Find where the given text appears and provide that cell's center as [x, y] coordinate. 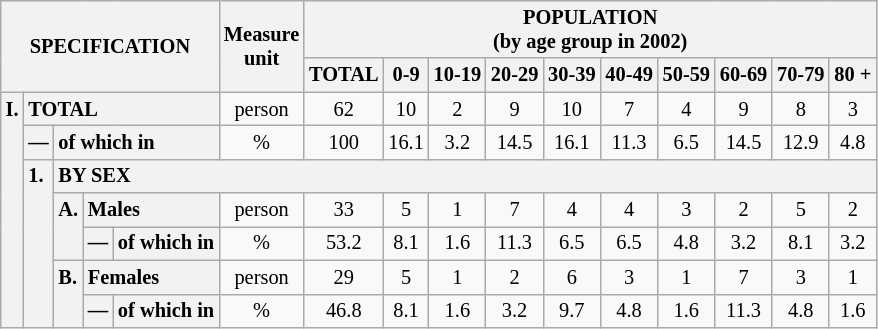
8 [800, 109]
Males [151, 210]
9.7 [572, 311]
12.9 [800, 142]
60-69 [744, 75]
33 [344, 210]
6 [572, 277]
SPECIFICATION [110, 46]
46.8 [344, 311]
1. [38, 243]
50-59 [686, 75]
70-79 [800, 75]
20-29 [514, 75]
Measure unit [262, 46]
I. [12, 210]
100 [344, 142]
62 [344, 109]
0-9 [406, 75]
BY SEX [466, 176]
80 + [852, 75]
10-19 [458, 75]
POPULATION (by age group in 2002) [590, 29]
Females [151, 277]
29 [344, 277]
30-39 [572, 75]
53.2 [344, 243]
B. [68, 294]
40-49 [628, 75]
A. [68, 226]
